Locate the cell with the specified text and output its [X, Y] center coordinate. 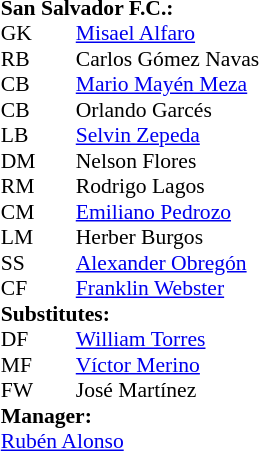
Carlos Gómez Navas [168, 59]
José Martínez [168, 391]
Víctor Merino [168, 365]
RB [20, 59]
Franklin Webster [168, 289]
LB [20, 135]
CF [20, 289]
Emiliano Pedrozo [168, 212]
Substitutes: [130, 314]
Herber Burgos [168, 237]
William Torres [168, 339]
Orlando Garcés [168, 110]
DF [20, 339]
SS [20, 263]
Nelson Flores [168, 161]
Selvin Zepeda [168, 135]
Manager: [130, 416]
LM [20, 237]
Alexander Obregón [168, 263]
CM [20, 212]
MF [20, 365]
Rodrigo Lagos [168, 187]
Misael Alfaro [168, 33]
FW [20, 391]
DM [20, 161]
GK [20, 33]
RM [20, 187]
Mario Mayén Meza [168, 85]
